Scan for the cell matching the given text and deliver its [x, y] coordinate at center. 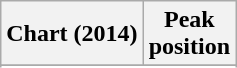
Peakposition [189, 34]
Chart (2014) [72, 34]
